Identify which cell holds the provided text, then report its [X, Y] central coordinate. 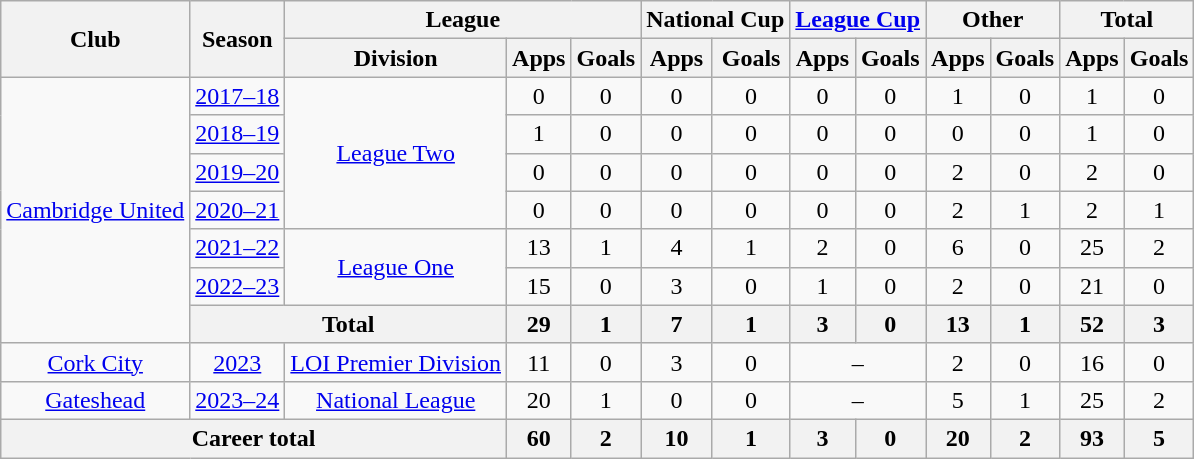
League [463, 20]
2023 [238, 362]
Gateshead [96, 400]
Career total [254, 438]
2023–24 [238, 400]
2017–18 [238, 96]
National Cup [716, 20]
4 [677, 248]
2020–21 [238, 210]
League One [396, 267]
6 [958, 248]
93 [1092, 438]
Cambridge United [96, 210]
League Cup [858, 20]
Other [993, 20]
League Two [396, 153]
52 [1092, 324]
Club [96, 39]
2018–19 [238, 134]
2022–23 [238, 286]
Division [396, 58]
10 [677, 438]
LOI Premier Division [396, 362]
29 [539, 324]
16 [1092, 362]
Season [238, 39]
7 [677, 324]
Cork City [96, 362]
National League [396, 400]
2019–20 [238, 172]
2021–22 [238, 248]
21 [1092, 286]
15 [539, 286]
60 [539, 438]
11 [539, 362]
